For the text-containing cell, return its midpoint in [x, y] coordinate format. 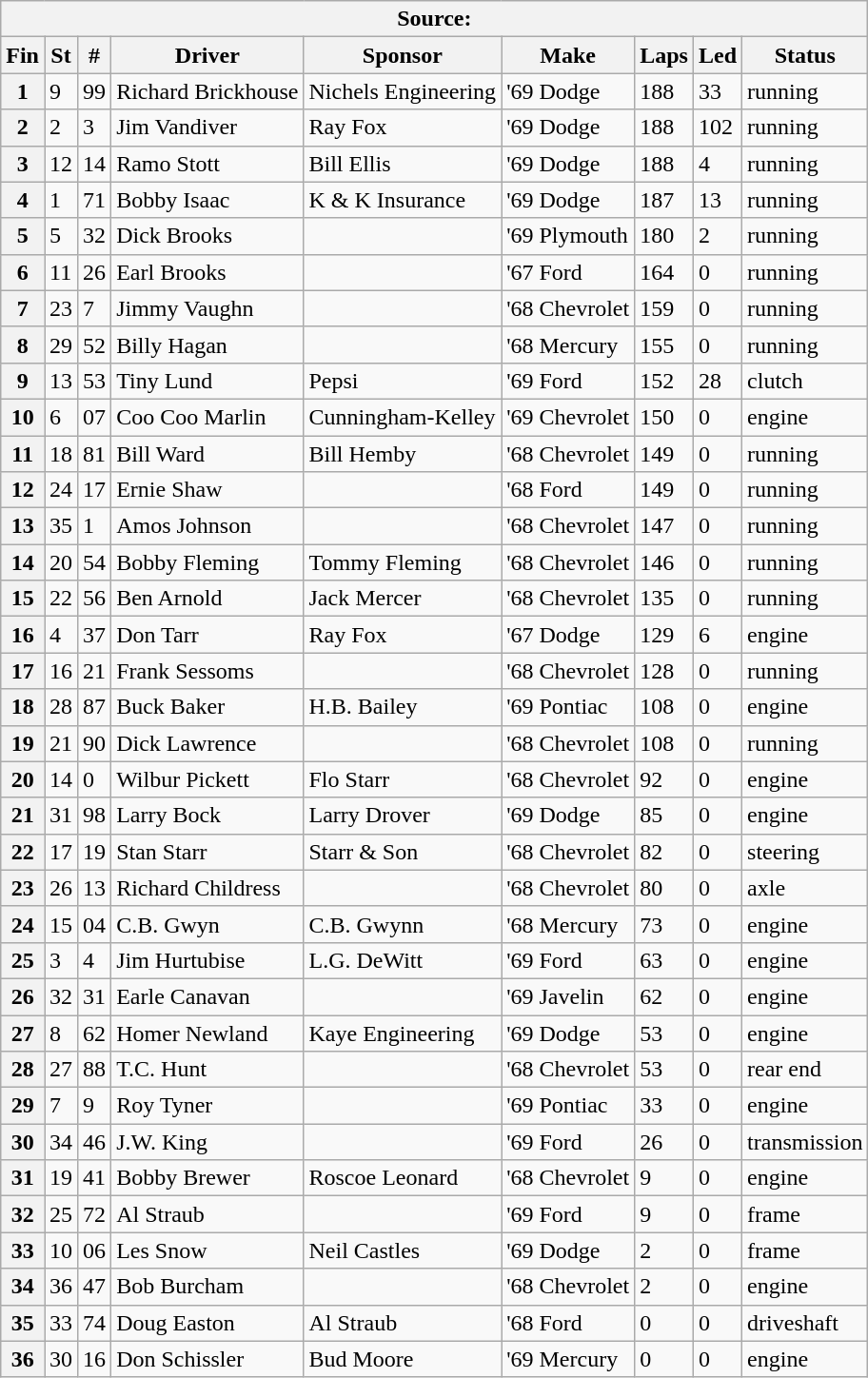
Cunningham-Kelley [403, 417]
steering [805, 852]
180 [664, 236]
Led [718, 55]
63 [664, 960]
'69 Plymouth [568, 236]
axle [805, 888]
clutch [805, 381]
Ramo Stott [207, 164]
155 [664, 344]
147 [664, 526]
Richard Childress [207, 888]
152 [664, 381]
102 [718, 128]
driveshaft [805, 1323]
transmission [805, 1142]
Homer Newland [207, 1033]
80 [664, 888]
129 [664, 635]
Earle Canavan [207, 996]
Amos Johnson [207, 526]
K & K Insurance [403, 200]
41 [95, 1178]
47 [95, 1287]
Bobby Fleming [207, 562]
88 [95, 1070]
Wilbur Pickett [207, 779]
Kaye Engineering [403, 1033]
Jimmy Vaughn [207, 308]
146 [664, 562]
54 [95, 562]
159 [664, 308]
Jack Mercer [403, 599]
98 [95, 816]
Bud Moore [403, 1359]
'67 Ford [568, 272]
164 [664, 272]
Jim Hurtubise [207, 960]
128 [664, 671]
Nichels Engineering [403, 91]
06 [95, 1250]
C.B. Gwyn [207, 924]
Ernie Shaw [207, 490]
Dick Lawrence [207, 743]
Don Schissler [207, 1359]
Fin [23, 55]
82 [664, 852]
Coo Coo Marlin [207, 417]
46 [95, 1142]
St [61, 55]
74 [95, 1323]
Frank Sessoms [207, 671]
Sponsor [403, 55]
H.B. Bailey [403, 707]
Buck Baker [207, 707]
07 [95, 417]
Bobby Isaac [207, 200]
150 [664, 417]
73 [664, 924]
'69 Mercury [568, 1359]
Jim Vandiver [207, 128]
72 [95, 1214]
Bill Hemby [403, 454]
'67 Dodge [568, 635]
71 [95, 200]
Bill Ward [207, 454]
Dick Brooks [207, 236]
J.W. King [207, 1142]
Earl Brooks [207, 272]
Ben Arnold [207, 599]
Source: [434, 19]
37 [95, 635]
04 [95, 924]
Driver [207, 55]
Status [805, 55]
Roy Tyner [207, 1106]
L.G. DeWitt [403, 960]
Make [568, 55]
Larry Bock [207, 816]
rear end [805, 1070]
Bill Ellis [403, 164]
92 [664, 779]
52 [95, 344]
135 [664, 599]
Tommy Fleming [403, 562]
87 [95, 707]
187 [664, 200]
Les Snow [207, 1250]
56 [95, 599]
Bob Burcham [207, 1287]
Stan Starr [207, 852]
Laps [664, 55]
Doug Easton [207, 1323]
Starr & Son [403, 852]
90 [95, 743]
Neil Castles [403, 1250]
99 [95, 91]
Don Tarr [207, 635]
Tiny Lund [207, 381]
T.C. Hunt [207, 1070]
Bobby Brewer [207, 1178]
'69 Chevrolet [568, 417]
'69 Javelin [568, 996]
Larry Drover [403, 816]
# [95, 55]
Richard Brickhouse [207, 91]
Pepsi [403, 381]
85 [664, 816]
Roscoe Leonard [403, 1178]
Flo Starr [403, 779]
81 [95, 454]
C.B. Gwynn [403, 924]
Billy Hagan [207, 344]
